Return the [X, Y] coordinate for the center point of the cell that contains the specified text.  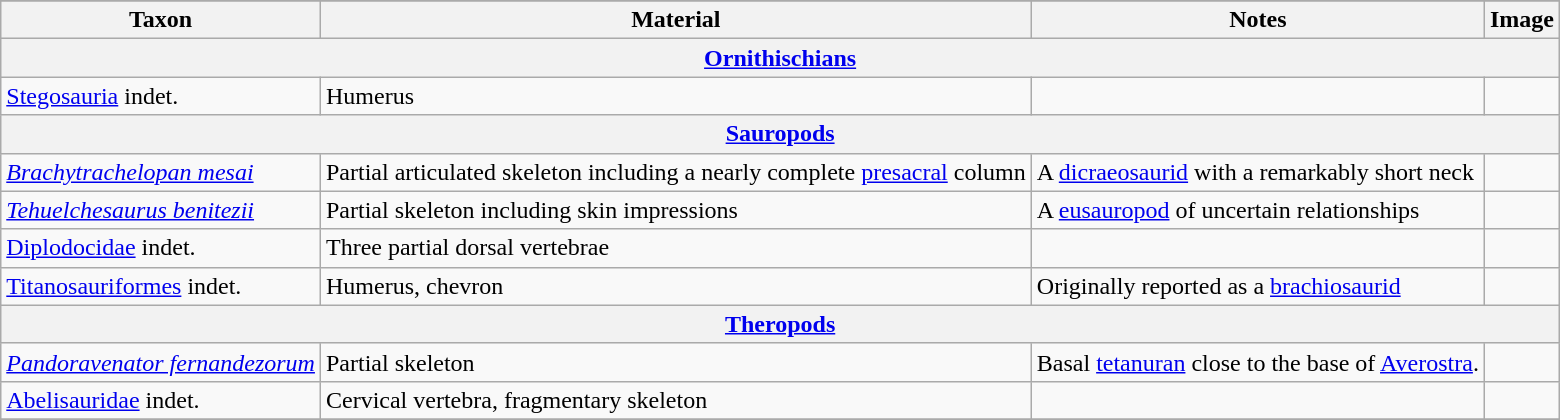
Humerus, chevron [676, 286]
Theropods [780, 324]
Material [676, 20]
Basal tetanuran close to the base of Averostra. [1258, 362]
Abelisauridae indet. [161, 400]
Sauropods [780, 134]
Titanosauriformes indet. [161, 286]
Three partial dorsal vertebrae [676, 248]
Pandoravenator fernandezorum [161, 362]
Cervical vertebra, fragmentary skeleton [676, 400]
Tehuelchesaurus benitezii [161, 210]
Partial skeleton [676, 362]
Brachytrachelopan mesai [161, 172]
Originally reported as a brachiosaurid [1258, 286]
Diplodocidae indet. [161, 248]
Partial articulated skeleton including a nearly complete presacral column [676, 172]
Image [1522, 20]
Ornithischians [780, 58]
A dicraeosaurid with a remarkably short neck [1258, 172]
Partial skeleton including skin impressions [676, 210]
Humerus [676, 96]
Notes [1258, 20]
Taxon [161, 20]
Stegosauria indet. [161, 96]
A eusauropod of uncertain relationships [1258, 210]
